Determine the (x, y) coordinate at the center of the cell enclosing the given text.  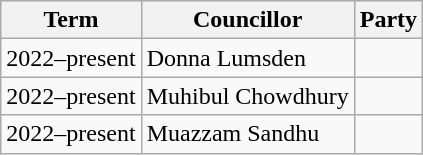
Donna Lumsden (248, 58)
Councillor (248, 20)
Party (388, 20)
Term (71, 20)
Muhibul Chowdhury (248, 96)
Muazzam Sandhu (248, 134)
